Scan for the cell matching the given text and deliver its [X, Y] coordinate at center. 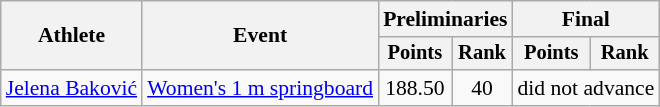
Jelena Baković [72, 88]
188.50 [415, 88]
40 [482, 88]
Event [260, 36]
Athlete [72, 36]
Women's 1 m springboard [260, 88]
Final [586, 19]
did not advance [586, 88]
Preliminaries [445, 19]
